Extract the [X, Y] coordinate from the center of the cell holding the provided text.  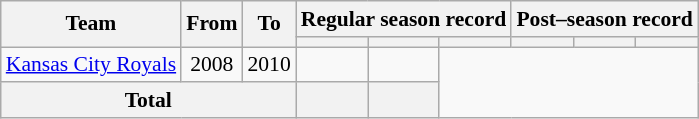
2008 [212, 65]
To [268, 24]
From [212, 24]
2010 [268, 65]
Regular season record [404, 19]
Post–season record [604, 19]
Total [148, 101]
Kansas City Royals [91, 65]
Team [91, 24]
